Return (X, Y) of the center of cell containing provided text 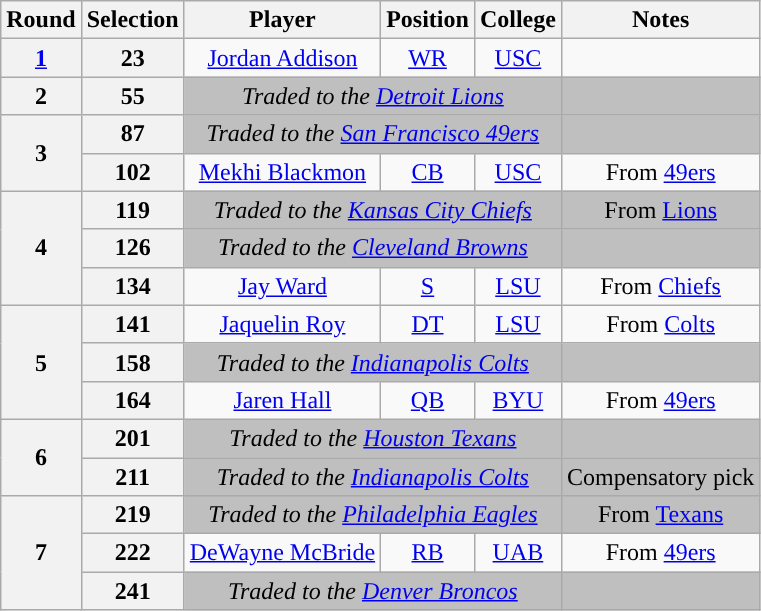
Notes (660, 20)
Traded to the Philadelphia Eagles (372, 515)
Traded to the San Francisco 49ers (372, 134)
DeWayne McBride (282, 553)
UAB (518, 553)
4 (41, 248)
87 (132, 134)
From Lions (660, 210)
CB (428, 172)
119 (132, 210)
Traded to the Cleveland Browns (372, 248)
Position (428, 20)
BYU (518, 400)
55 (132, 96)
219 (132, 515)
Traded to the Houston Texans (372, 438)
Jaren Hall (282, 400)
DT (428, 324)
23 (132, 58)
Mekhi Blackmon (282, 172)
126 (132, 248)
WR (428, 58)
164 (132, 400)
102 (132, 172)
Player (282, 20)
Selection (132, 20)
6 (41, 457)
From Colts (660, 324)
Jay Ward (282, 286)
201 (132, 438)
134 (132, 286)
241 (132, 591)
1 (41, 58)
2 (41, 96)
Traded to the Kansas City Chiefs (372, 210)
S (428, 286)
QB (428, 400)
211 (132, 477)
From Texans (660, 515)
158 (132, 362)
RB (428, 553)
Jaquelin Roy (282, 324)
141 (132, 324)
5 (41, 362)
Round (41, 20)
7 (41, 553)
From Chiefs (660, 286)
College (518, 20)
3 (41, 153)
Compensatory pick (660, 477)
Traded to the Detroit Lions (372, 96)
Traded to the Denver Broncos (372, 591)
222 (132, 553)
Jordan Addison (282, 58)
